Capture the cell that displays the provided text and extract its [x, y] central coordinate. 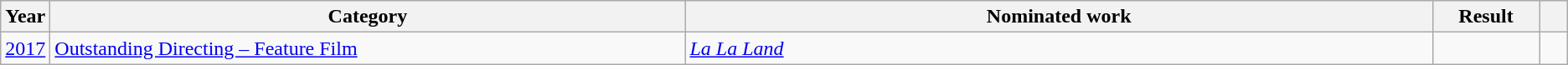
Outstanding Directing – Feature Film [368, 48]
2017 [25, 48]
Category [368, 17]
Result [1486, 17]
Nominated work [1059, 17]
Year [25, 17]
La La Land [1059, 48]
